Search for the cell housing the specified text and yield its (x, y) center coordinate. 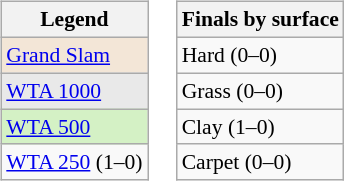
Finals by surface (260, 20)
Clay (1–0) (260, 127)
Carpet (0–0) (260, 162)
Grand Slam (74, 55)
WTA 250 (1–0) (74, 162)
WTA 1000 (74, 91)
Grass (0–0) (260, 91)
Hard (0–0) (260, 55)
WTA 500 (74, 127)
Legend (74, 20)
